Search for the cell housing the specified text and yield its (X, Y) center coordinate. 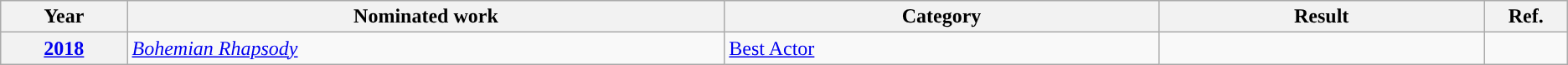
Nominated work (426, 17)
Best Actor (941, 48)
Year (64, 17)
Ref. (1526, 17)
Bohemian Rhapsody (426, 48)
Category (941, 17)
2018 (64, 48)
Result (1322, 17)
